From the cell containing the given text, extract its center point as [X, Y] coordinate. 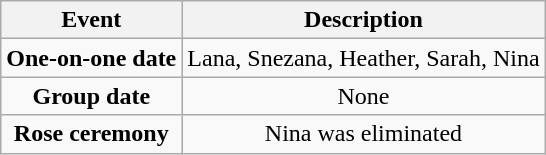
Description [364, 20]
None [364, 96]
Nina was eliminated [364, 134]
One-on-one date [92, 58]
Rose ceremony [92, 134]
Group date [92, 96]
Lana, Snezana, Heather, Sarah, Nina [364, 58]
Event [92, 20]
